Locate the cell with the specified text and output its [X, Y] center coordinate. 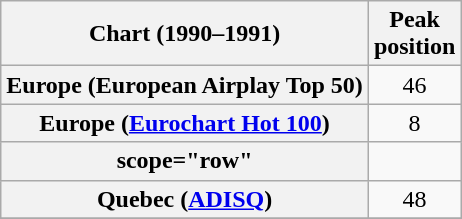
8 [414, 123]
Europe (European Airplay Top 50) [185, 85]
48 [414, 199]
Peakposition [414, 34]
Europe (Eurochart Hot 100) [185, 123]
scope="row" [185, 161]
Chart (1990–1991) [185, 34]
46 [414, 85]
Quebec (ADISQ) [185, 199]
